Determine the [X, Y] coordinate at the center of the cell enclosing the given text.  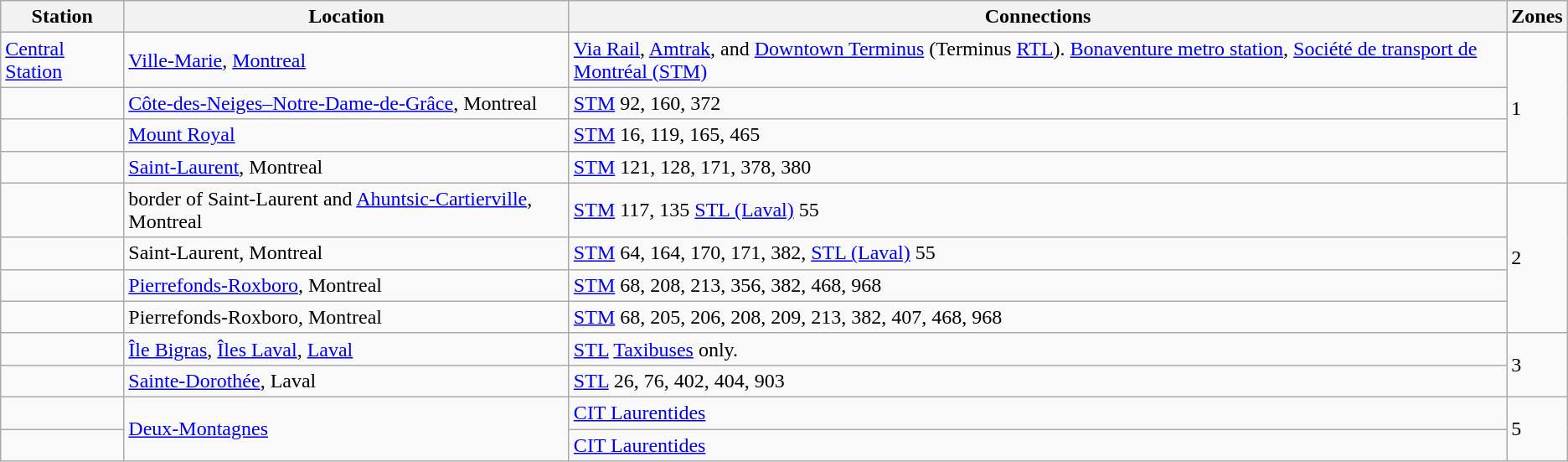
STM 92, 160, 372 [1037, 103]
STL Taxibuses only. [1037, 349]
Deux-Montagnes [347, 428]
5 [1537, 428]
Zones [1537, 17]
Connections [1037, 17]
Via Rail, Amtrak, and Downtown Terminus (Terminus RTL). Bonaventure metro station, Société de transport de Montréal (STM) [1037, 60]
Mount Royal [347, 135]
border of Saint-Laurent and Ahuntsic-Cartierville, Montreal [347, 210]
Station [62, 17]
STM 16, 119, 165, 465 [1037, 135]
2 [1537, 258]
Sainte-Dorothée, Laval [347, 381]
STM 117, 135 STL (Laval) 55 [1037, 210]
3 [1537, 365]
Central Station [62, 60]
STM 68, 205, 206, 208, 209, 213, 382, 407, 468, 968 [1037, 317]
1 [1537, 107]
STL 26, 76, 402, 404, 903 [1037, 381]
STM 68, 208, 213, 356, 382, 468, 968 [1037, 285]
Île Bigras, Îles Laval, Laval [347, 349]
Location [347, 17]
STM 64, 164, 170, 171, 382, STL (Laval) 55 [1037, 253]
Ville-Marie, Montreal [347, 60]
STM 121, 128, 171, 378, 380 [1037, 167]
Côte-des-Neiges–Notre-Dame-de-Grâce, Montreal [347, 103]
